Find where the given text appears and provide that cell's center as (x, y) coordinate. 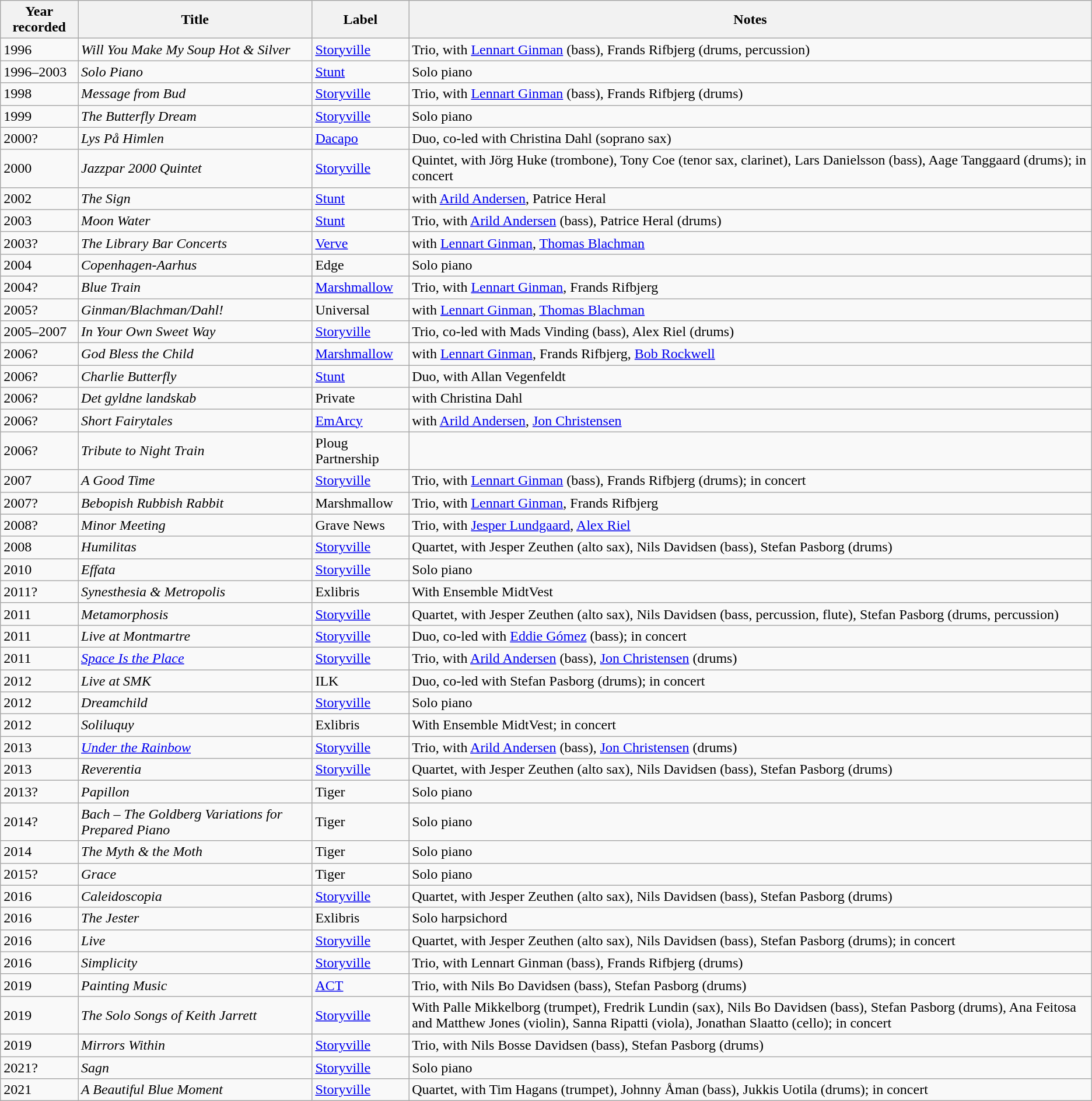
In Your Own Sweet Way (195, 332)
ILK (360, 681)
2007 (40, 481)
The Butterfly Dream (195, 116)
with Arild Andersen, Jon Christensen (750, 421)
Label (360, 20)
Synesthesia & Metropolis (195, 592)
Notes (750, 20)
Quartet, with Tim Hagans (trumpet), Johnny Åman (bass), Jukkis Uotila (drums); in concert (750, 1090)
Bach – The Goldberg Variations for Prepared Piano (195, 822)
2008? (40, 525)
Bebopish Rubbish Rabbit (195, 503)
EmArcy (360, 421)
Private (360, 399)
Det gyldne landskab (195, 399)
A Good Time (195, 481)
Jazzpar 2000 Quintet (195, 168)
2003 (40, 221)
Grace (195, 874)
God Bless the Child (195, 354)
ACT (360, 985)
Edge (360, 265)
Trio, with Jesper Lundgaard, Alex Riel (750, 525)
2008 (40, 547)
2005? (40, 310)
With Ensemble MidtVest (750, 592)
Effata (195, 569)
Lys På Himlen (195, 138)
Quintet, with Jörg Huke (trombone), Tony Coe (tenor sax, clarinet), Lars Danielsson (bass), Aage Tanggaard (drums); in concert (750, 168)
2007? (40, 503)
Trio, co-led with Mads Vinding (bass), Alex Riel (drums) (750, 332)
2003? (40, 243)
Title (195, 20)
Duo, co-led with Stefan Pasborg (drums); in concert (750, 681)
A Beautiful Blue Moment (195, 1090)
Short Fairytales (195, 421)
The Jester (195, 918)
Mirrors Within (195, 1045)
Charlie Butterfly (195, 376)
Papillon (195, 792)
Space Is the Place (195, 658)
Under the Rainbow (195, 747)
Minor Meeting (195, 525)
Reverentia (195, 770)
Trio, with Lennart Ginman (bass), Frands Rifbjerg (drums); in concert (750, 481)
2014? (40, 822)
Duo, with Allan Vegenfeldt (750, 376)
Duo, co-led with Christina Dahl (soprano sax) (750, 138)
Solo harpsichord (750, 918)
1998 (40, 94)
Copenhagen-Aarhus (195, 265)
Humilitas (195, 547)
Metamorphosis (195, 614)
with Lennart Ginman, Frands Rifbjerg, Bob Rockwell (750, 354)
2021 (40, 1090)
Trio, with Lennart Ginman (bass), Frands Rifbjerg (drums, percussion) (750, 50)
Verve (360, 243)
Sagn (195, 1067)
Quartet, with Jesper Zeuthen (alto sax), Nils Davidsen (bass, percussion, flute), Stefan Pasborg (drums, percussion) (750, 614)
2021? (40, 1067)
1996 (40, 50)
Caleidoscopia (195, 896)
Dreamchild (195, 703)
2005–2007 (40, 332)
Live at Montmartre (195, 636)
2004? (40, 287)
2015? (40, 874)
2011? (40, 592)
Quartet, with Jesper Zeuthen (alto sax), Nils Davidsen (bass), Stefan Pasborg (drums); in concert (750, 941)
Painting Music (195, 985)
with Arild Andersen, Patrice Heral (750, 198)
The Library Bar Concerts (195, 243)
Simplicity (195, 963)
Trio, with Arild Andersen (bass), Patrice Heral (drums) (750, 221)
Live at SMK (195, 681)
Trio, with Nils Bo Davidsen (bass), Stefan Pasborg (drums) (750, 985)
2002 (40, 198)
The Solo Songs of Keith Jarrett (195, 1015)
1996–2003 (40, 72)
Tribute to Night Train (195, 450)
With Ensemble MidtVest; in concert (750, 725)
Trio, with Nils Bosse Davidsen (bass), Stefan Pasborg (drums) (750, 1045)
2010 (40, 569)
2013? (40, 792)
Blue Train (195, 287)
2000 (40, 168)
1999 (40, 116)
Grave News (360, 525)
Universal (360, 310)
with Christina Dahl (750, 399)
2014 (40, 852)
Moon Water (195, 221)
Dacapo (360, 138)
Ginman/Blachman/Dahl! (195, 310)
Message from Bud (195, 94)
The Myth & the Moth (195, 852)
Ploug Partnership (360, 450)
Will You Make My Soup Hot & Silver (195, 50)
2004 (40, 265)
Soliluquy (195, 725)
Solo Piano (195, 72)
2000? (40, 138)
The Sign (195, 198)
Live (195, 941)
Duo, co-led with Eddie Gómez (bass); in concert (750, 636)
Year recorded (40, 20)
